For the text-containing cell, return its midpoint in (X, Y) coordinate format. 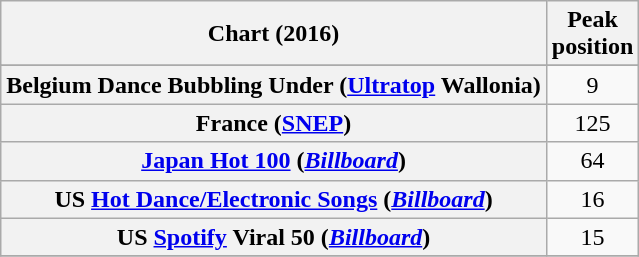
Belgium Dance Bubbling Under (Ultratop Wallonia) (274, 85)
Peak position (592, 34)
15 (592, 237)
16 (592, 199)
US Hot Dance/Electronic Songs (Billboard) (274, 199)
Chart (2016) (274, 34)
64 (592, 161)
France (SNEP) (274, 123)
125 (592, 123)
US Spotify Viral 50 (Billboard) (274, 237)
Japan Hot 100 (Billboard) (274, 161)
9 (592, 85)
